Find where the given text appears and provide that cell's center as [x, y] coordinate. 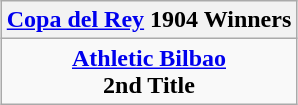
Copa del Rey 1904 Winners [149, 20]
Athletic Bilbao2nd Title [149, 72]
